Identify which cell holds the provided text, then report its [x, y] central coordinate. 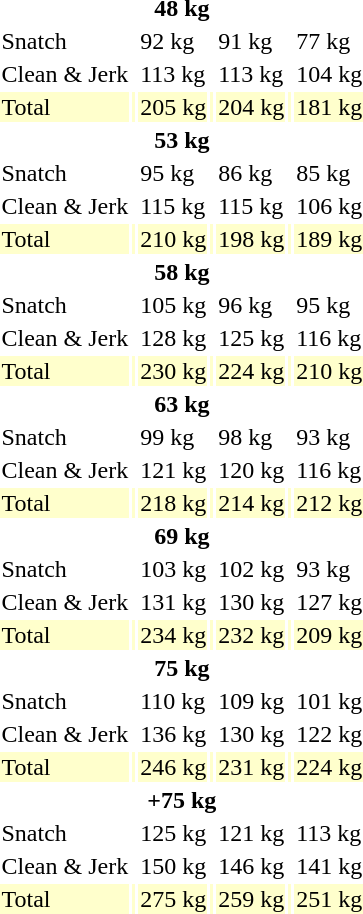
131 kg [174, 602]
232 kg [252, 635]
109 kg [252, 701]
86 kg [252, 173]
150 kg [174, 866]
103 kg [174, 569]
120 kg [252, 470]
259 kg [252, 899]
224 kg [252, 371]
275 kg [174, 899]
102 kg [252, 569]
95 kg [174, 173]
204 kg [252, 107]
205 kg [174, 107]
91 kg [252, 41]
110 kg [174, 701]
128 kg [174, 338]
146 kg [252, 866]
210 kg [174, 239]
198 kg [252, 239]
234 kg [174, 635]
105 kg [174, 305]
231 kg [252, 767]
246 kg [174, 767]
136 kg [174, 734]
92 kg [174, 41]
96 kg [252, 305]
98 kg [252, 437]
218 kg [174, 503]
230 kg [174, 371]
214 kg [252, 503]
99 kg [174, 437]
